Determine the (x, y) coordinate at the center of the cell enclosing the given text.  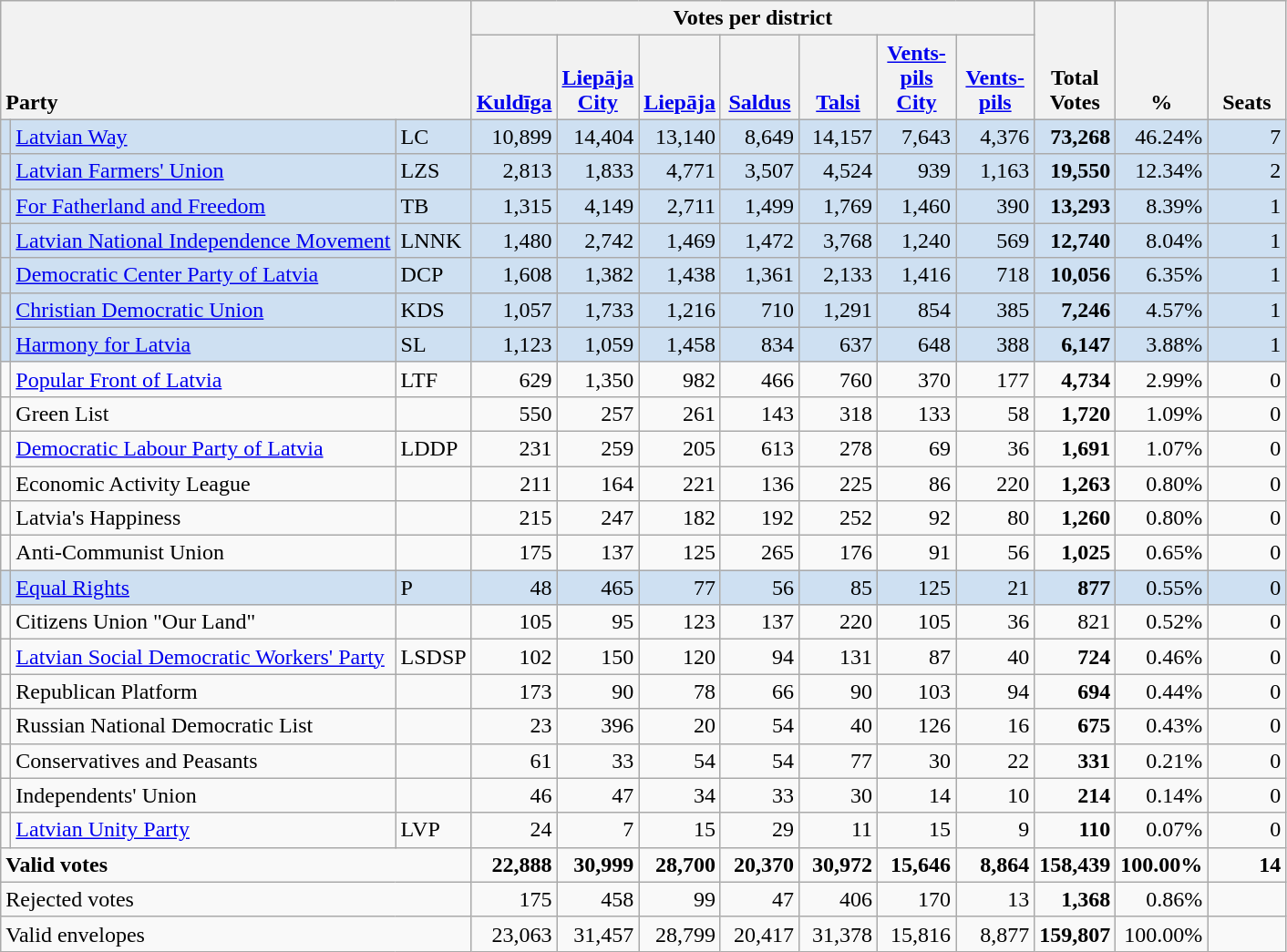
Economic Activity League (203, 484)
192 (759, 518)
724 (1076, 657)
1,315 (514, 206)
177 (995, 379)
22,888 (514, 865)
259 (598, 448)
396 (598, 726)
877 (1076, 588)
15,646 (917, 865)
133 (917, 414)
Latvian Unity Party (203, 830)
Party (236, 60)
Democratic Center Party of Latvia (203, 275)
Valid votes (236, 865)
Anti-Communist Union (203, 553)
10,056 (1076, 275)
Latvian National Independence Movement (203, 241)
Republican Platform (203, 691)
675 (1076, 726)
225 (838, 484)
Р (434, 588)
20 (680, 726)
278 (838, 448)
4,524 (838, 171)
1,480 (514, 241)
Democratic Labour Party of Latvia (203, 448)
78 (680, 691)
247 (598, 518)
Latvia's Happiness (203, 518)
23,063 (514, 934)
221 (680, 484)
173 (514, 691)
718 (995, 275)
Harmony for Latvia (203, 344)
58 (995, 414)
159,807 (1076, 934)
613 (759, 448)
13,293 (1076, 206)
46.24% (1161, 137)
1,059 (598, 344)
For Fatherland and Freedom (203, 206)
710 (759, 310)
7,643 (917, 137)
19,550 (1076, 171)
4.57% (1161, 310)
85 (838, 588)
1,691 (1076, 448)
318 (838, 414)
176 (838, 553)
2,711 (680, 206)
69 (917, 448)
LSDSP (434, 657)
1,263 (1076, 484)
Saldus (759, 77)
211 (514, 484)
265 (759, 553)
550 (514, 414)
760 (838, 379)
261 (680, 414)
0.86% (1161, 899)
1,025 (1076, 553)
4,149 (598, 206)
Independents' Union (203, 795)
1,260 (1076, 518)
% (1161, 60)
46 (514, 795)
231 (514, 448)
28,799 (680, 934)
0.44% (1161, 691)
1,720 (1076, 414)
Vents- pils (995, 77)
215 (514, 518)
13 (995, 899)
Christian Democratic Union (203, 310)
30,999 (598, 865)
92 (917, 518)
1.09% (1161, 414)
694 (1076, 691)
1,469 (680, 241)
20,370 (759, 865)
158,439 (1076, 865)
Liepāja City (598, 77)
87 (917, 657)
1,769 (838, 206)
2,813 (514, 171)
LNNK (434, 241)
385 (995, 310)
10 (995, 795)
16 (995, 726)
Kuldīga (514, 77)
8,649 (759, 137)
6.35% (1161, 275)
1,382 (598, 275)
11 (838, 830)
648 (917, 344)
110 (1076, 830)
23 (514, 726)
1,123 (514, 344)
1,499 (759, 206)
80 (995, 518)
834 (759, 344)
31,378 (838, 934)
34 (680, 795)
24 (514, 830)
1.07% (1161, 448)
Valid envelopes (236, 934)
73,268 (1076, 137)
205 (680, 448)
28,700 (680, 865)
DCP (434, 275)
Seats (1247, 60)
1,350 (598, 379)
939 (917, 171)
2,742 (598, 241)
390 (995, 206)
Latvian Social Democratic Workers' Party (203, 657)
388 (995, 344)
136 (759, 484)
164 (598, 484)
1,438 (680, 275)
1,240 (917, 241)
LTF (434, 379)
Conservatives and Peasants (203, 761)
982 (680, 379)
22 (995, 761)
465 (598, 588)
1,833 (598, 171)
331 (1076, 761)
123 (680, 622)
1,291 (838, 310)
0.07% (1161, 830)
143 (759, 414)
Latvian Way (203, 137)
4,376 (995, 137)
854 (917, 310)
1,216 (680, 310)
15,816 (917, 934)
182 (680, 518)
1,416 (917, 275)
Vents- pils City (917, 77)
102 (514, 657)
170 (917, 899)
458 (598, 899)
8.39% (1161, 206)
Talsi (838, 77)
1,368 (1076, 899)
2,133 (838, 275)
3.88% (1161, 344)
0.43% (1161, 726)
6,147 (1076, 344)
Total Votes (1076, 60)
406 (838, 899)
LZS (434, 171)
257 (598, 414)
1,460 (917, 206)
61 (514, 761)
LVP (434, 830)
KDS (434, 310)
48 (514, 588)
103 (917, 691)
1,608 (514, 275)
3,507 (759, 171)
214 (1076, 795)
370 (917, 379)
4,771 (680, 171)
SL (434, 344)
14,404 (598, 137)
12.34% (1161, 171)
Rejected votes (236, 899)
8.04% (1161, 241)
91 (917, 553)
2 (1247, 171)
120 (680, 657)
Latvian Farmers' Union (203, 171)
8,877 (995, 934)
TB (434, 206)
1,057 (514, 310)
1,458 (680, 344)
0.55% (1161, 588)
1,472 (759, 241)
0.52% (1161, 622)
1,733 (598, 310)
131 (838, 657)
Equal Rights (203, 588)
Liepāja (680, 77)
150 (598, 657)
30,972 (838, 865)
7,246 (1076, 310)
10,899 (514, 137)
1,361 (759, 275)
86 (917, 484)
Votes per district (753, 18)
LDDP (434, 448)
252 (838, 518)
126 (917, 726)
4,734 (1076, 379)
0.14% (1161, 795)
637 (838, 344)
569 (995, 241)
0.21% (1161, 761)
LC (434, 137)
20,417 (759, 934)
0.65% (1161, 553)
821 (1076, 622)
95 (598, 622)
Russian National Democratic List (203, 726)
1,163 (995, 171)
12,740 (1076, 241)
Popular Front of Latvia (203, 379)
99 (680, 899)
466 (759, 379)
629 (514, 379)
29 (759, 830)
66 (759, 691)
21 (995, 588)
0.46% (1161, 657)
Citizens Union "Our Land" (203, 622)
Green List (203, 414)
31,457 (598, 934)
14,157 (838, 137)
8,864 (995, 865)
3,768 (838, 241)
9 (995, 830)
2.99% (1161, 379)
13,140 (680, 137)
